For the text-containing cell, return its midpoint in (X, Y) coordinate format. 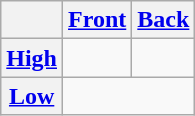
Back (164, 20)
Low (32, 96)
High (32, 58)
Front (98, 20)
